Output the [x, y] coordinate of the center of the cell containing the given text.  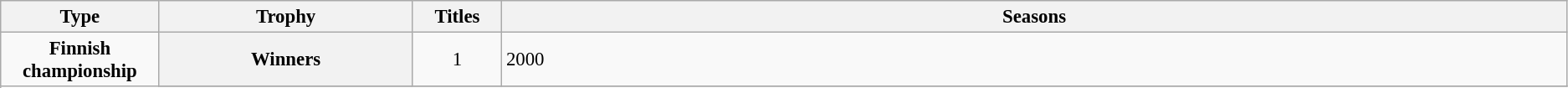
2000 [1034, 60]
Winners [286, 60]
Seasons [1034, 17]
Finnish championship [80, 60]
Type [80, 17]
Titles [457, 17]
Trophy [286, 17]
1 [457, 60]
